Detect which cell encompasses the target text, then output its [X, Y] center coordinate. 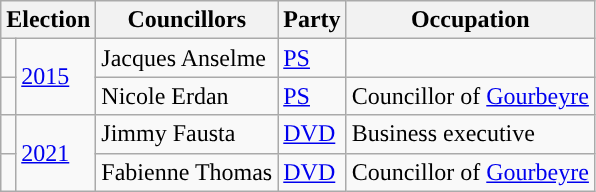
Jacques Anselme [187, 58]
Fabienne Thomas [187, 172]
Nicole Erdan [187, 96]
Councillors [187, 20]
Business executive [470, 134]
Party [312, 20]
2021 [56, 153]
2015 [56, 77]
Occupation [470, 20]
Election [48, 20]
Jimmy Fausta [187, 134]
